For the text-containing cell, return its midpoint in (x, y) coordinate format. 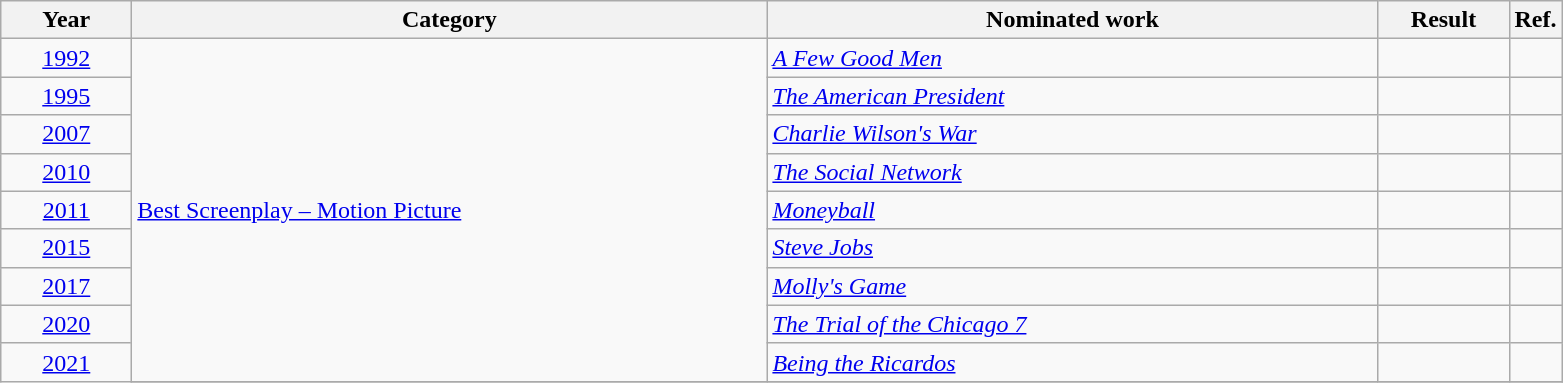
Year (66, 20)
The Trial of the Chicago 7 (1072, 324)
Charlie Wilson's War (1072, 134)
2011 (66, 210)
Being the Ricardos (1072, 362)
The Social Network (1072, 172)
The American President (1072, 96)
Steve Jobs (1072, 248)
A Few Good Men (1072, 58)
Result (1444, 20)
Moneyball (1072, 210)
Ref. (1536, 20)
2017 (66, 286)
Best Screenplay – Motion Picture (450, 210)
1995 (66, 96)
2007 (66, 134)
2021 (66, 362)
Category (450, 20)
2010 (66, 172)
2020 (66, 324)
Nominated work (1072, 20)
Molly's Game (1072, 286)
2015 (66, 248)
1992 (66, 58)
